Locate the cell with the specified text and output its (X, Y) center coordinate. 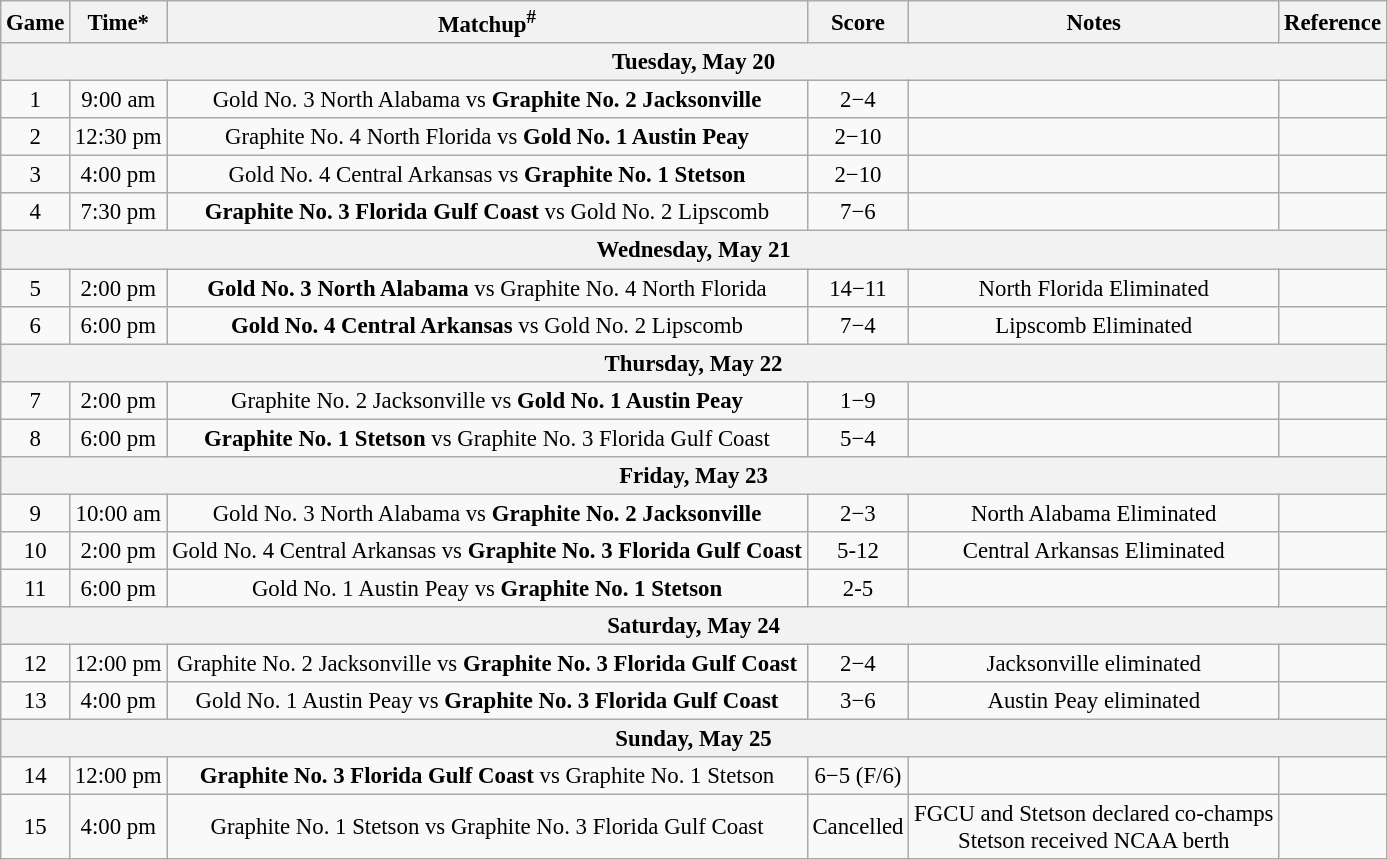
Gold No. 3 North Alabama vs Graphite No. 4 North Florida (487, 288)
5 (36, 288)
Wednesday, May 21 (694, 250)
Notes (1094, 22)
Gold No. 1 Austin Peay vs Graphite No. 3 Florida Gulf Coast (487, 701)
8 (36, 438)
7:30 pm (118, 213)
Cancelled (858, 828)
13 (36, 701)
Game (36, 22)
Gold No. 4 Central Arkansas vs Graphite No. 1 Stetson (487, 175)
FGCU and Stetson declared co-champsStetson received NCAA berth (1094, 828)
5−4 (858, 438)
1 (36, 100)
Graphite No. 2 Jacksonville vs Gold No. 1 Austin Peay (487, 400)
Graphite No. 3 Florida Gulf Coast vs Gold No. 2 Lipscomb (487, 213)
Time* (118, 22)
9:00 am (118, 100)
12 (36, 664)
Austin Peay eliminated (1094, 701)
9 (36, 513)
6−5 (F/6) (858, 776)
Gold No. 1 Austin Peay vs Graphite No. 1 Stetson (487, 588)
2 (36, 137)
5-12 (858, 551)
Tuesday, May 20 (694, 62)
12:30 pm (118, 137)
6 (36, 325)
14 (36, 776)
Graphite No. 3 Florida Gulf Coast vs Graphite No. 1 Stetson (487, 776)
3−6 (858, 701)
7 (36, 400)
Saturday, May 24 (694, 626)
Jacksonville eliminated (1094, 664)
Graphite No. 4 North Florida vs Gold No. 1 Austin Peay (487, 137)
Sunday, May 25 (694, 739)
Central Arkansas Eliminated (1094, 551)
11 (36, 588)
Thursday, May 22 (694, 363)
Matchup# (487, 22)
Graphite No. 2 Jacksonville vs Graphite No. 3 Florida Gulf Coast (487, 664)
2-5 (858, 588)
3 (36, 175)
Score (858, 22)
Reference (1333, 22)
2−3 (858, 513)
10 (36, 551)
1−9 (858, 400)
7−4 (858, 325)
North Alabama Eliminated (1094, 513)
4 (36, 213)
Gold No. 4 Central Arkansas vs Gold No. 2 Lipscomb (487, 325)
15 (36, 828)
Lipscomb Eliminated (1094, 325)
14−11 (858, 288)
Gold No. 4 Central Arkansas vs Graphite No. 3 Florida Gulf Coast (487, 551)
7−6 (858, 213)
North Florida Eliminated (1094, 288)
Friday, May 23 (694, 476)
10:00 am (118, 513)
